Capture the cell that displays the provided text and extract its (x, y) central coordinate. 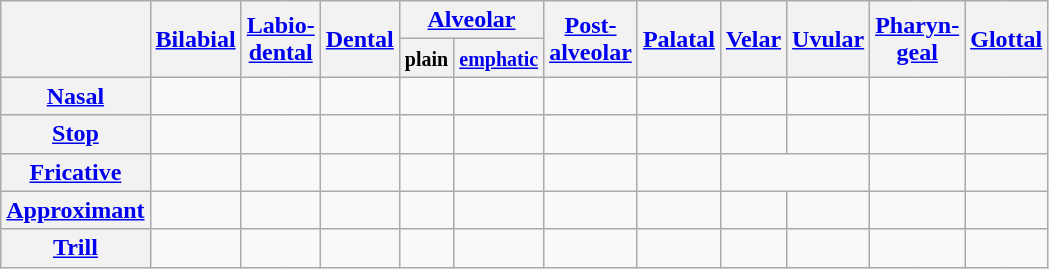
plain (426, 58)
Nasal (76, 96)
Pharyn-geal (918, 39)
Stop (76, 134)
Palatal (678, 39)
Bilabial (196, 39)
emphatic (499, 58)
Fricative (76, 172)
Alveolar (471, 20)
Dental (360, 39)
Post-alveolar (591, 39)
Velar (753, 39)
Labio-dental (280, 39)
Trill (76, 248)
Approximant (76, 210)
Uvular (828, 39)
Glottal (1006, 39)
